Output the (x, y) coordinate of the center of the cell containing the given text.  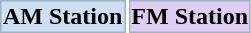
AM Station (62, 16)
FM Station (190, 16)
